Scan for the cell matching the given text and deliver its [X, Y] coordinate at center. 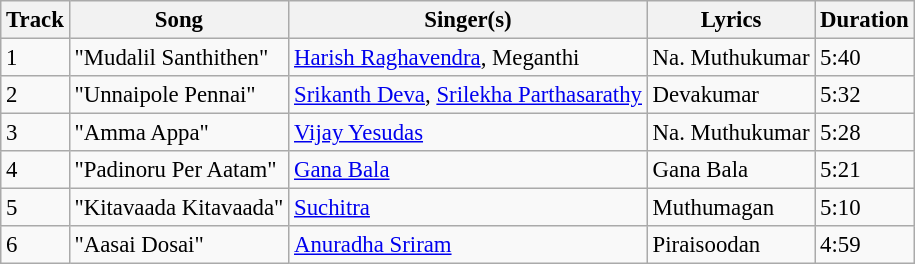
"Unnaipole Pennai" [179, 95]
Song [179, 20]
2 [35, 95]
"Padinoru Per Aatam" [179, 170]
Devakumar [731, 95]
5:10 [864, 208]
6 [35, 245]
5 [35, 208]
"Amma Appa" [179, 133]
5:28 [864, 133]
Suchitra [468, 208]
Harish Raghavendra, Meganthi [468, 58]
"Aasai Dosai" [179, 245]
Duration [864, 20]
"Mudalil Santhithen" [179, 58]
Singer(s) [468, 20]
3 [35, 133]
4:59 [864, 245]
Track [35, 20]
5:40 [864, 58]
"Kitavaada Kitavaada" [179, 208]
Muthumagan [731, 208]
1 [35, 58]
5:21 [864, 170]
Piraisoodan [731, 245]
5:32 [864, 95]
Vijay Yesudas [468, 133]
Srikanth Deva, Srilekha Parthasarathy [468, 95]
Anuradha Sriram [468, 245]
Lyrics [731, 20]
4 [35, 170]
